Output the (X, Y) coordinate of the center of the cell containing the given text.  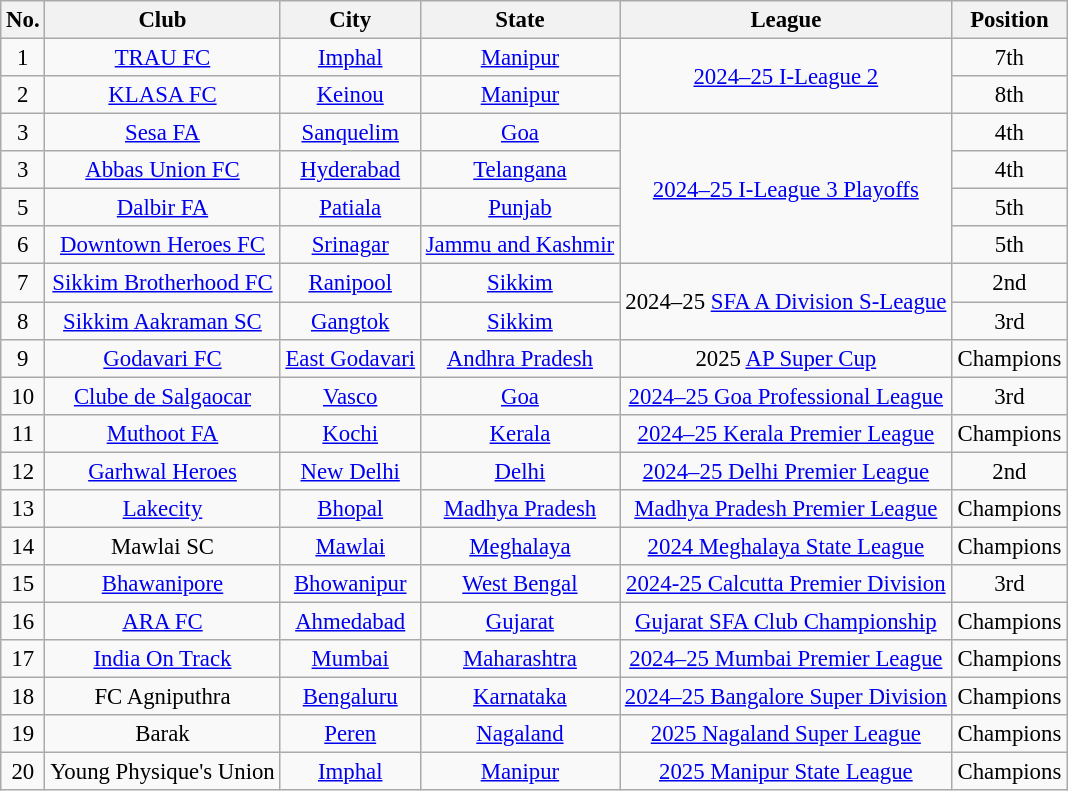
2024–25 Bangalore Super Division (786, 697)
2025 Nagaland Super League (786, 734)
State (520, 20)
Bengaluru (350, 697)
16 (23, 621)
20 (23, 772)
Andhra Pradesh (520, 358)
Gujarat (520, 621)
Bhopal (350, 509)
East Godavari (350, 358)
Kochi (350, 433)
14 (23, 546)
2024–25 Delhi Premier League (786, 471)
Nagaland (520, 734)
Sikkim Aakraman SC (162, 321)
7 (23, 283)
9 (23, 358)
Punjab (520, 208)
Delhi (520, 471)
2024–25 Mumbai Premier League (786, 659)
Young Physique's Union (162, 772)
2024–25 Kerala Premier League (786, 433)
5 (23, 208)
Mawlai (350, 546)
13 (23, 509)
8 (23, 321)
15 (23, 584)
10 (23, 396)
Position (1009, 20)
ARA FC (162, 621)
17 (23, 659)
India On Track (162, 659)
19 (23, 734)
Bhowanipur (350, 584)
Madhya Pradesh Premier League (786, 509)
2 (23, 95)
No. (23, 20)
2025 AP Super Cup (786, 358)
Madhya Pradesh (520, 509)
Jammu and Kashmir (520, 245)
Peren (350, 734)
Mumbai (350, 659)
1 (23, 58)
League (786, 20)
TRAU FC (162, 58)
18 (23, 697)
2024–25 SFA A Division S-League (786, 302)
2024 Meghalaya State League (786, 546)
Sanquelim (350, 133)
New Delhi (350, 471)
Vasco (350, 396)
City (350, 20)
Sesa FA (162, 133)
Garhwal Heroes (162, 471)
Maharashtra (520, 659)
Ranipool (350, 283)
Telangana (520, 170)
Gangtok (350, 321)
Meghalaya (520, 546)
8th (1009, 95)
Muthoot FA (162, 433)
Sikkim Brotherhood FC (162, 283)
Keinou (350, 95)
Downtown Heroes FC (162, 245)
Bhawanipore (162, 584)
Clube de Salgaocar (162, 396)
6 (23, 245)
2024–25 I-League 3 Playoffs (786, 189)
Karnataka (520, 697)
Hyderabad (350, 170)
11 (23, 433)
KLASA FC (162, 95)
2024–25 Goa Professional League (786, 396)
Barak (162, 734)
Abbas Union FC (162, 170)
Club (162, 20)
Patiala (350, 208)
Mawlai SC (162, 546)
2025 Manipur State League (786, 772)
Dalbir FA (162, 208)
Gujarat SFA Club Championship (786, 621)
Ahmedabad (350, 621)
Srinagar (350, 245)
12 (23, 471)
Godavari FC (162, 358)
7th (1009, 58)
West Bengal (520, 584)
2024–25 I-League 2 (786, 76)
2024-25 Calcutta Premier Division (786, 584)
Lakecity (162, 509)
Kerala (520, 433)
FC Agniputhra (162, 697)
